Scan for the cell matching the given text and deliver its (x, y) coordinate at center. 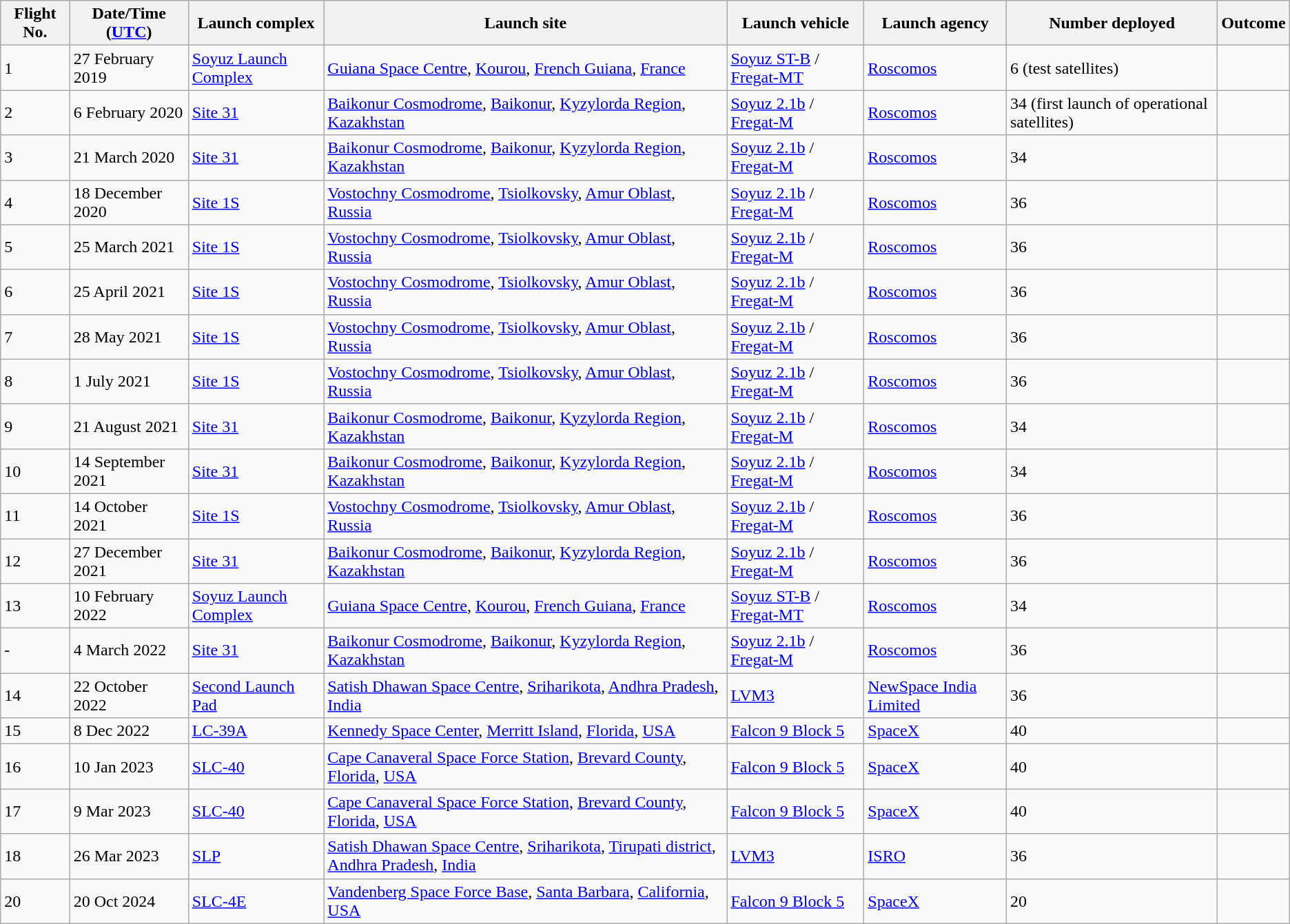
6 (test satellites) (1112, 68)
Launch site (525, 23)
Kennedy Space Center, Merritt Island, Florida, USA (525, 731)
ISRO (936, 856)
34 (first launch of operational satellites) (1112, 113)
15 (35, 731)
26 Mar 2023 (129, 856)
9 Mar 2023 (129, 812)
NewSpace India Limited (936, 696)
9 (35, 426)
6 February 2020 (129, 113)
Launch complex (256, 23)
Second Launch Pad (256, 696)
3 (35, 157)
16 (35, 766)
20 Oct 2024 (129, 901)
25 March 2021 (129, 247)
10 Jan 2023 (129, 766)
1 (35, 68)
SLP (256, 856)
21 March 2020 (129, 157)
Number deployed (1112, 23)
14 September 2021 (129, 471)
Launch vehicle (795, 23)
8 Dec 2022 (129, 731)
6 (35, 292)
- (35, 650)
Date/Time (UTC) (129, 23)
27 December 2021 (129, 561)
Satish Dhawan Space Centre, Sriharikota, Andhra Pradesh, India (525, 696)
Launch agency (936, 23)
Satish Dhawan Space Centre, Sriharikota, Tirupati district, Andhra Pradesh, India (525, 856)
21 August 2021 (129, 426)
14 (35, 696)
Outcome (1253, 23)
25 April 2021 (129, 292)
SLC-4E (256, 901)
22 October 2022 (129, 696)
12 (35, 561)
4 March 2022 (129, 650)
18 December 2020 (129, 203)
18 (35, 856)
Vandenberg Space Force Base, Santa Barbara, California, USA (525, 901)
7 (35, 336)
5 (35, 247)
LC-39A (256, 731)
27 February 2019 (129, 68)
14 October 2021 (129, 515)
11 (35, 515)
1 July 2021 (129, 382)
4 (35, 203)
10 February 2022 (129, 606)
10 (35, 471)
Flight No. (35, 23)
8 (35, 382)
2 (35, 113)
13 (35, 606)
28 May 2021 (129, 336)
17 (35, 812)
